For the text-containing cell, return its midpoint in [X, Y] coordinate format. 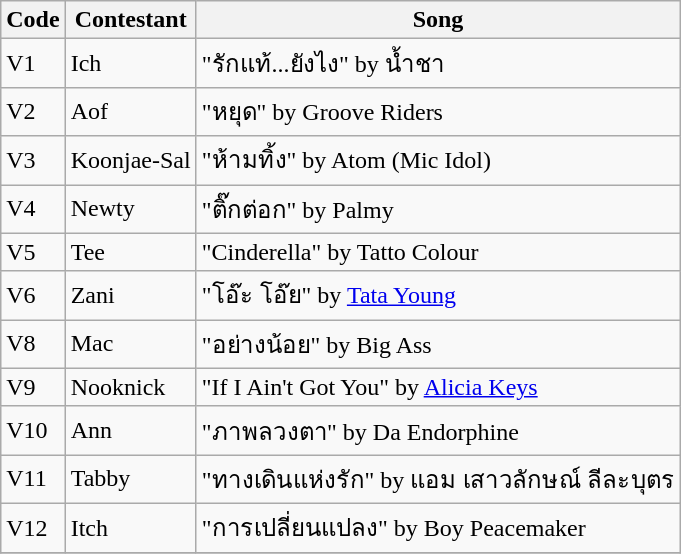
V9 [33, 387]
"หยุด" by Groove Riders [438, 112]
Koonjae-Sal [130, 160]
V3 [33, 160]
Itch [130, 528]
V8 [33, 344]
"Cinderella" by Tatto Colour [438, 252]
V6 [33, 296]
Mac [130, 344]
Newty [130, 208]
"ห้ามทิ้ง" by Atom (Mic Idol) [438, 160]
V1 [33, 64]
Ich [130, 64]
"โอ๊ะ โอ๊ย" by Tata Young [438, 296]
Tabby [130, 480]
Tee [130, 252]
Ann [130, 430]
Contestant [130, 20]
Aof [130, 112]
"การเปลี่ยนแปลง" by Boy Peacemaker [438, 528]
"รักแท้...ยังไง" by น้ำชา [438, 64]
V12 [33, 528]
V11 [33, 480]
V5 [33, 252]
V2 [33, 112]
"อย่างน้อย" by Big Ass [438, 344]
"ติ๊กต่อก" by Palmy [438, 208]
"ภาพลวงตา" by Da Endorphine [438, 430]
"If I Ain't Got You" by Alicia Keys [438, 387]
V4 [33, 208]
V10 [33, 430]
"ทางเดินแห่งรัก" by แอม เสาวลักษณ์ ลีละบุตร [438, 480]
Song [438, 20]
Zani [130, 296]
Nooknick [130, 387]
Code [33, 20]
